Extract the (X, Y) coordinate from the center of the cell holding the provided text.  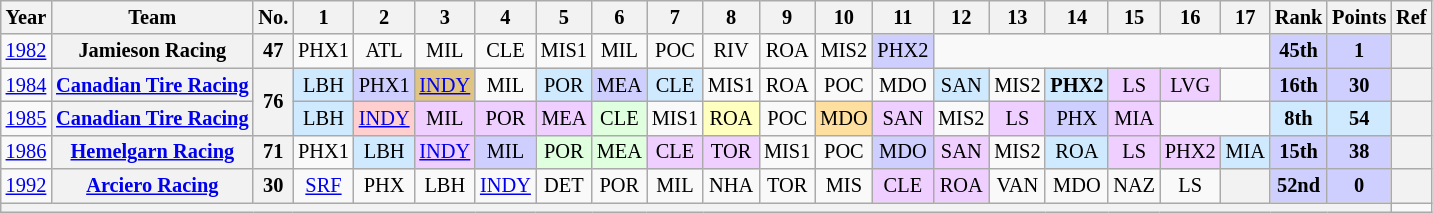
12 (961, 17)
1984 (26, 85)
7 (675, 17)
2 (384, 17)
38 (1359, 152)
52nd (1298, 186)
LVG (1190, 85)
No. (273, 17)
Year (26, 17)
10 (844, 17)
SRF (324, 186)
5 (564, 17)
Ref (1411, 17)
0 (1359, 186)
54 (1359, 118)
Rank (1298, 17)
6 (620, 17)
Hemelgarn Racing (152, 152)
71 (273, 152)
45th (1298, 51)
8th (1298, 118)
11 (904, 17)
1986 (26, 152)
Arciero Racing (152, 186)
RIV (731, 51)
16 (1190, 17)
47 (273, 51)
1992 (26, 186)
13 (1017, 17)
16th (1298, 85)
1985 (26, 118)
1982 (26, 51)
MIS (844, 186)
17 (1246, 17)
15 (1134, 17)
Team (152, 17)
3 (444, 17)
DET (564, 186)
Points (1359, 17)
15th (1298, 152)
VAN (1017, 186)
76 (273, 102)
NAZ (1134, 186)
Jamieson Racing (152, 51)
NHA (731, 186)
9 (787, 17)
ATL (384, 51)
4 (506, 17)
8 (731, 17)
14 (1076, 17)
